From the cell containing the given text, extract its center point as [x, y] coordinate. 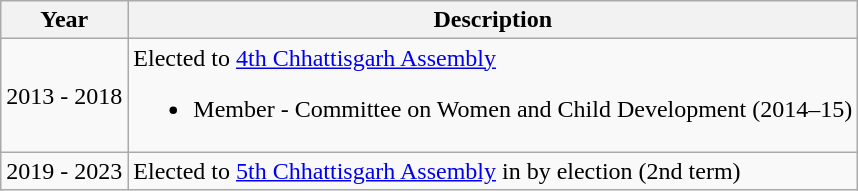
Description [493, 20]
Year [64, 20]
2013 - 2018 [64, 96]
Elected to 5th Chhattisgarh Assembly in by election (2nd term) [493, 171]
Elected to 4th Chhattisgarh AssemblyMember - Committee on Women and Child Development (2014–15) [493, 96]
2019 - 2023 [64, 171]
